From the cell containing the given text, extract its center point as [X, Y] coordinate. 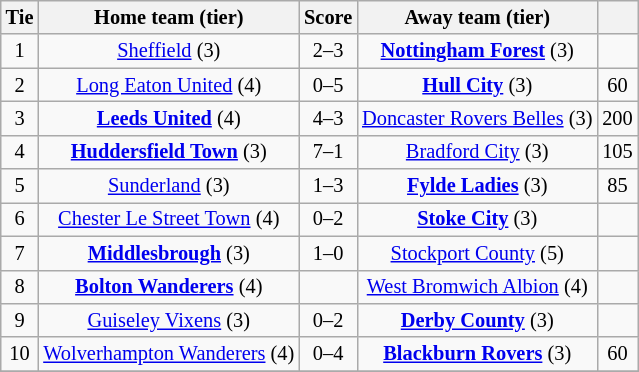
3 [20, 118]
Middlesbrough (3) [168, 253]
Fylde Ladies (3) [477, 186]
Away team (tier) [477, 17]
Huddersfield Town (3) [168, 152]
0–5 [328, 85]
Stoke City (3) [477, 219]
Long Eaton United (4) [168, 85]
Home team (tier) [168, 17]
Wolverhampton Wanderers (4) [168, 354]
85 [617, 186]
Sheffield (3) [168, 51]
Bolton Wanderers (4) [168, 287]
Nottingham Forest (3) [477, 51]
10 [20, 354]
Score [328, 17]
105 [617, 152]
1–3 [328, 186]
West Bromwich Albion (4) [477, 287]
Doncaster Rovers Belles (3) [477, 118]
Blackburn Rovers (3) [477, 354]
Tie [20, 17]
1 [20, 51]
4 [20, 152]
Stockport County (5) [477, 253]
6 [20, 219]
Bradford City (3) [477, 152]
200 [617, 118]
1–0 [328, 253]
Derby County (3) [477, 320]
5 [20, 186]
Sunderland (3) [168, 186]
0–4 [328, 354]
Chester Le Street Town (4) [168, 219]
2–3 [328, 51]
Hull City (3) [477, 85]
9 [20, 320]
2 [20, 85]
4–3 [328, 118]
7–1 [328, 152]
8 [20, 287]
Guiseley Vixens (3) [168, 320]
Leeds United (4) [168, 118]
7 [20, 253]
